Detect which cell encompasses the target text, then output its [x, y] center coordinate. 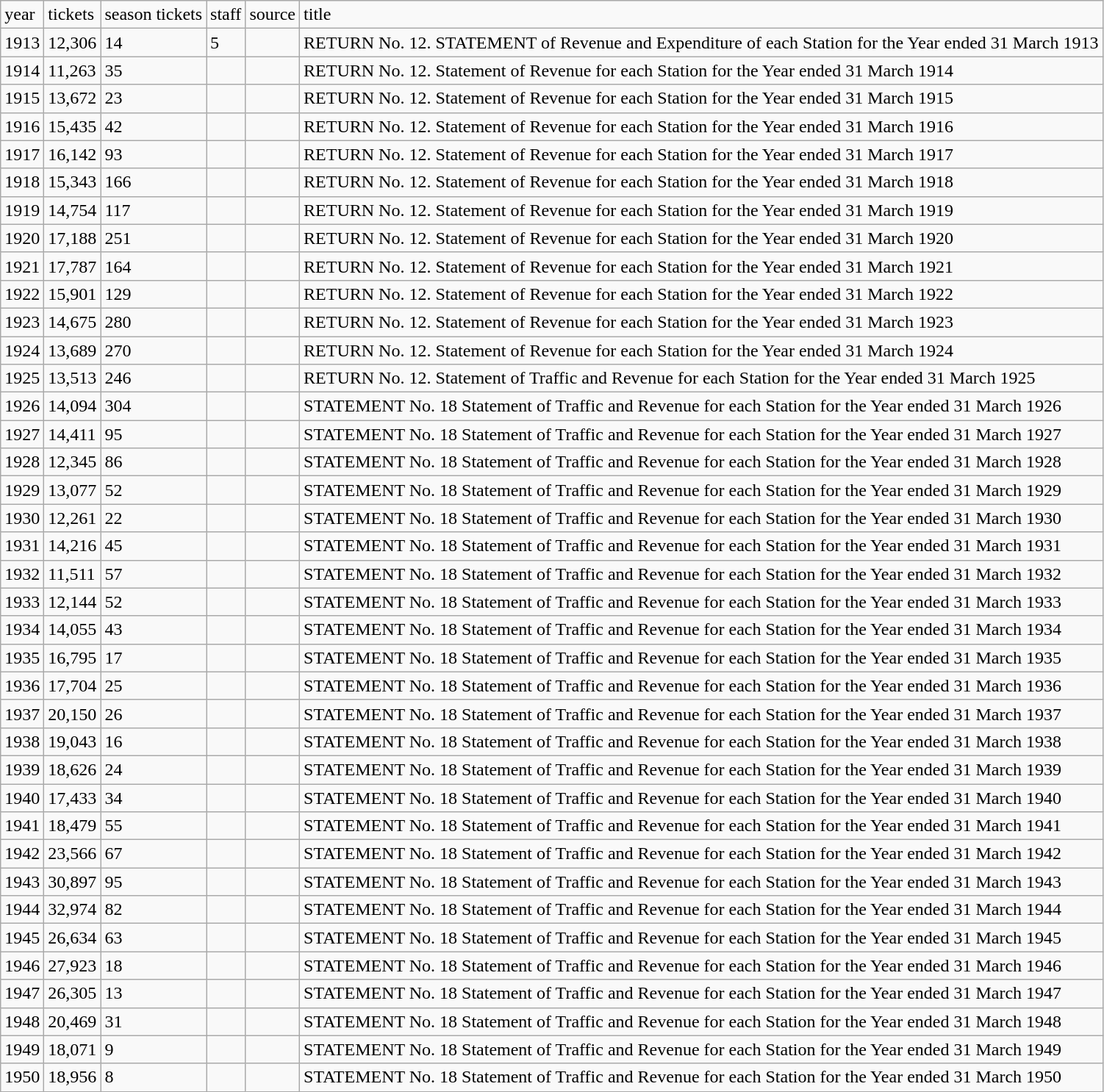
1949 [22, 1049]
STATEMENT No. 18 Statement of Traffic and Revenue for each Station for the Year ended 31 March 1944 [701, 910]
1946 [22, 966]
1944 [22, 910]
RETURN No. 12. STATEMENT of Revenue and Expenditure of each Station for the Year ended 31 March 1913 [701, 43]
20,150 [72, 714]
13,077 [72, 490]
32,974 [72, 910]
1941 [22, 826]
STATEMENT No. 18 Statement of Traffic and Revenue for each Station for the Year ended 31 March 1943 [701, 882]
26,305 [72, 994]
season tickets [154, 15]
1931 [22, 546]
1947 [22, 994]
1933 [22, 602]
82 [154, 910]
1934 [22, 630]
STATEMENT No. 18 Statement of Traffic and Revenue for each Station for the Year ended 31 March 1935 [701, 658]
25 [154, 686]
1925 [22, 378]
1917 [22, 154]
STATEMENT No. 18 Statement of Traffic and Revenue for each Station for the Year ended 31 March 1929 [701, 490]
14,754 [72, 210]
1926 [22, 406]
RETURN No. 12. Statement of Revenue for each Station for the Year ended 31 March 1921 [701, 266]
23,566 [72, 854]
RETURN No. 12. Statement of Revenue for each Station for the Year ended 31 March 1919 [701, 210]
12,345 [72, 462]
251 [154, 238]
164 [154, 266]
9 [154, 1049]
35 [154, 71]
86 [154, 462]
129 [154, 294]
STATEMENT No. 18 Statement of Traffic and Revenue for each Station for the Year ended 31 March 1940 [701, 797]
16 [154, 741]
57 [154, 574]
STATEMENT No. 18 Statement of Traffic and Revenue for each Station for the Year ended 31 March 1948 [701, 1021]
280 [154, 322]
STATEMENT No. 18 Statement of Traffic and Revenue for each Station for the Year ended 31 March 1936 [701, 686]
14,055 [72, 630]
STATEMENT No. 18 Statement of Traffic and Revenue for each Station for the Year ended 31 March 1927 [701, 434]
1921 [22, 266]
STATEMENT No. 18 Statement of Traffic and Revenue for each Station for the Year ended 31 March 1930 [701, 518]
STATEMENT No. 18 Statement of Traffic and Revenue for each Station for the Year ended 31 March 1945 [701, 938]
source [273, 15]
166 [154, 182]
5 [226, 43]
STATEMENT No. 18 Statement of Traffic and Revenue for each Station for the Year ended 31 March 1926 [701, 406]
STATEMENT No. 18 Statement of Traffic and Revenue for each Station for the Year ended 31 March 1931 [701, 546]
14,216 [72, 546]
1935 [22, 658]
1928 [22, 462]
STATEMENT No. 18 Statement of Traffic and Revenue for each Station for the Year ended 31 March 1946 [701, 966]
RETURN No. 12. Statement of Revenue for each Station for the Year ended 31 March 1918 [701, 182]
1916 [22, 126]
11,511 [72, 574]
26,634 [72, 938]
title [701, 15]
tickets [72, 15]
1942 [22, 854]
1924 [22, 351]
14 [154, 43]
30,897 [72, 882]
RETURN No. 12. Statement of Revenue for each Station for the Year ended 31 March 1916 [701, 126]
STATEMENT No. 18 Statement of Traffic and Revenue for each Station for the Year ended 31 March 1928 [701, 462]
1930 [22, 518]
staff [226, 15]
14,094 [72, 406]
1914 [22, 71]
18,071 [72, 1049]
19,043 [72, 741]
STATEMENT No. 18 Statement of Traffic and Revenue for each Station for the Year ended 31 March 1950 [701, 1077]
16,142 [72, 154]
RETURN No. 12. Statement of Revenue for each Station for the Year ended 31 March 1917 [701, 154]
13,672 [72, 98]
1937 [22, 714]
14,411 [72, 434]
1932 [22, 574]
1943 [22, 882]
1920 [22, 238]
117 [154, 210]
RETURN No. 12. Statement of Revenue for each Station for the Year ended 31 March 1920 [701, 238]
93 [154, 154]
18,956 [72, 1077]
STATEMENT No. 18 Statement of Traffic and Revenue for each Station for the Year ended 31 March 1933 [701, 602]
1948 [22, 1021]
1936 [22, 686]
1918 [22, 182]
15,901 [72, 294]
RETURN No. 12. Statement of Revenue for each Station for the Year ended 31 March 1922 [701, 294]
270 [154, 351]
STATEMENT No. 18 Statement of Traffic and Revenue for each Station for the Year ended 31 March 1938 [701, 741]
43 [154, 630]
STATEMENT No. 18 Statement of Traffic and Revenue for each Station for the Year ended 31 March 1934 [701, 630]
20,469 [72, 1021]
STATEMENT No. 18 Statement of Traffic and Revenue for each Station for the Year ended 31 March 1937 [701, 714]
16,795 [72, 658]
RETURN No. 12. Statement of Revenue for each Station for the Year ended 31 March 1914 [701, 71]
17 [154, 658]
STATEMENT No. 18 Statement of Traffic and Revenue for each Station for the Year ended 31 March 1947 [701, 994]
31 [154, 1021]
STATEMENT No. 18 Statement of Traffic and Revenue for each Station for the Year ended 31 March 1939 [701, 769]
1923 [22, 322]
27,923 [72, 966]
13 [154, 994]
1919 [22, 210]
24 [154, 769]
15,343 [72, 182]
STATEMENT No. 18 Statement of Traffic and Revenue for each Station for the Year ended 31 March 1941 [701, 826]
23 [154, 98]
17,433 [72, 797]
17,787 [72, 266]
1929 [22, 490]
18 [154, 966]
34 [154, 797]
13,689 [72, 351]
RETURN No. 12. Statement of Revenue for each Station for the Year ended 31 March 1915 [701, 98]
1913 [22, 43]
STATEMENT No. 18 Statement of Traffic and Revenue for each Station for the Year ended 31 March 1932 [701, 574]
45 [154, 546]
1939 [22, 769]
RETURN No. 12. Statement of Revenue for each Station for the Year ended 31 March 1924 [701, 351]
14,675 [72, 322]
year [22, 15]
67 [154, 854]
17,704 [72, 686]
246 [154, 378]
1938 [22, 741]
STATEMENT No. 18 Statement of Traffic and Revenue for each Station for the Year ended 31 March 1942 [701, 854]
15,435 [72, 126]
RETURN No. 12. Statement of Traffic and Revenue for each Station for the Year ended 31 March 1925 [701, 378]
18,626 [72, 769]
12,306 [72, 43]
18,479 [72, 826]
42 [154, 126]
13,513 [72, 378]
12,144 [72, 602]
12,261 [72, 518]
63 [154, 938]
1950 [22, 1077]
22 [154, 518]
304 [154, 406]
1922 [22, 294]
1940 [22, 797]
RETURN No. 12. Statement of Revenue for each Station for the Year ended 31 March 1923 [701, 322]
17,188 [72, 238]
STATEMENT No. 18 Statement of Traffic and Revenue for each Station for the Year ended 31 March 1949 [701, 1049]
55 [154, 826]
1945 [22, 938]
8 [154, 1077]
26 [154, 714]
1915 [22, 98]
1927 [22, 434]
11,263 [72, 71]
